Find where the given text appears and provide that cell's center as [x, y] coordinate. 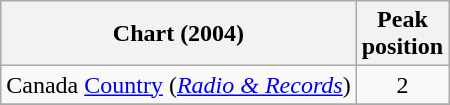
2 [402, 85]
Canada Country (Radio & Records) [178, 85]
Peakposition [402, 34]
Chart (2004) [178, 34]
